Pinpoint the cell where the given text exists, returning its (X, Y) midpoint coordinate. 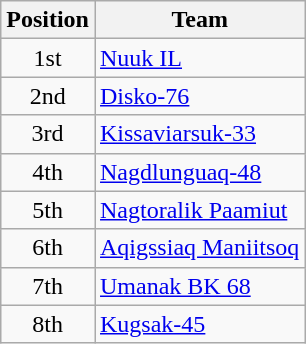
8th (48, 324)
Nagtoralik Paamiut (199, 210)
Kugsak-45 (199, 324)
Nagdlunguaq-48 (199, 172)
Aqigssiaq Maniitsoq (199, 248)
Position (48, 20)
Kissaviarsuk-33 (199, 134)
5th (48, 210)
Nuuk IL (199, 58)
Umanak BK 68 (199, 286)
6th (48, 248)
7th (48, 286)
Team (199, 20)
1st (48, 58)
2nd (48, 96)
Disko-76 (199, 96)
3rd (48, 134)
4th (48, 172)
